Return the (X, Y) coordinate for the center point of the cell that contains the specified text.  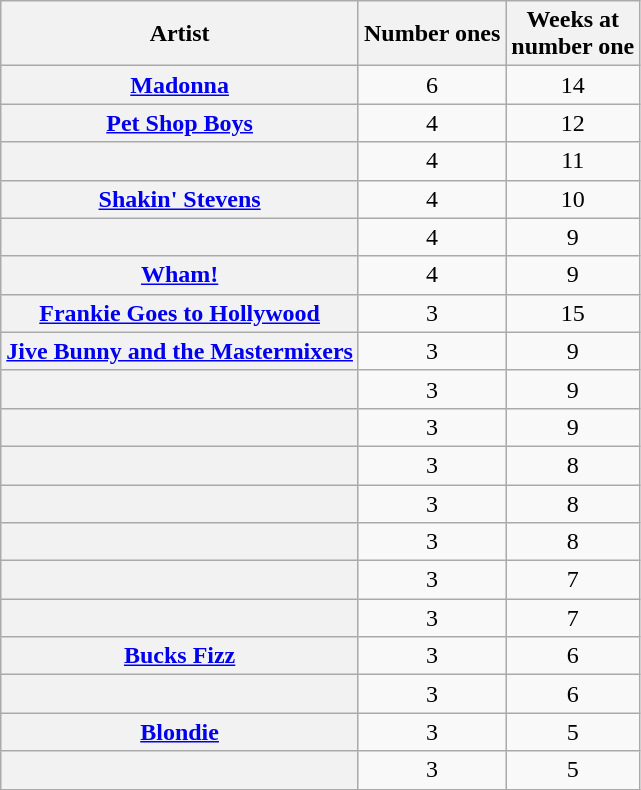
Artist (180, 34)
Jive Bunny and the Mastermixers (180, 351)
Number ones (432, 34)
Bucks Fizz (180, 656)
12 (573, 123)
Weeks atnumber one (573, 34)
Wham! (180, 275)
10 (573, 199)
11 (573, 161)
Frankie Goes to Hollywood (180, 313)
Blondie (180, 732)
Madonna (180, 85)
15 (573, 313)
Pet Shop Boys (180, 123)
Shakin' Stevens (180, 199)
14 (573, 85)
